From the cell containing the given text, extract its center point as [X, Y] coordinate. 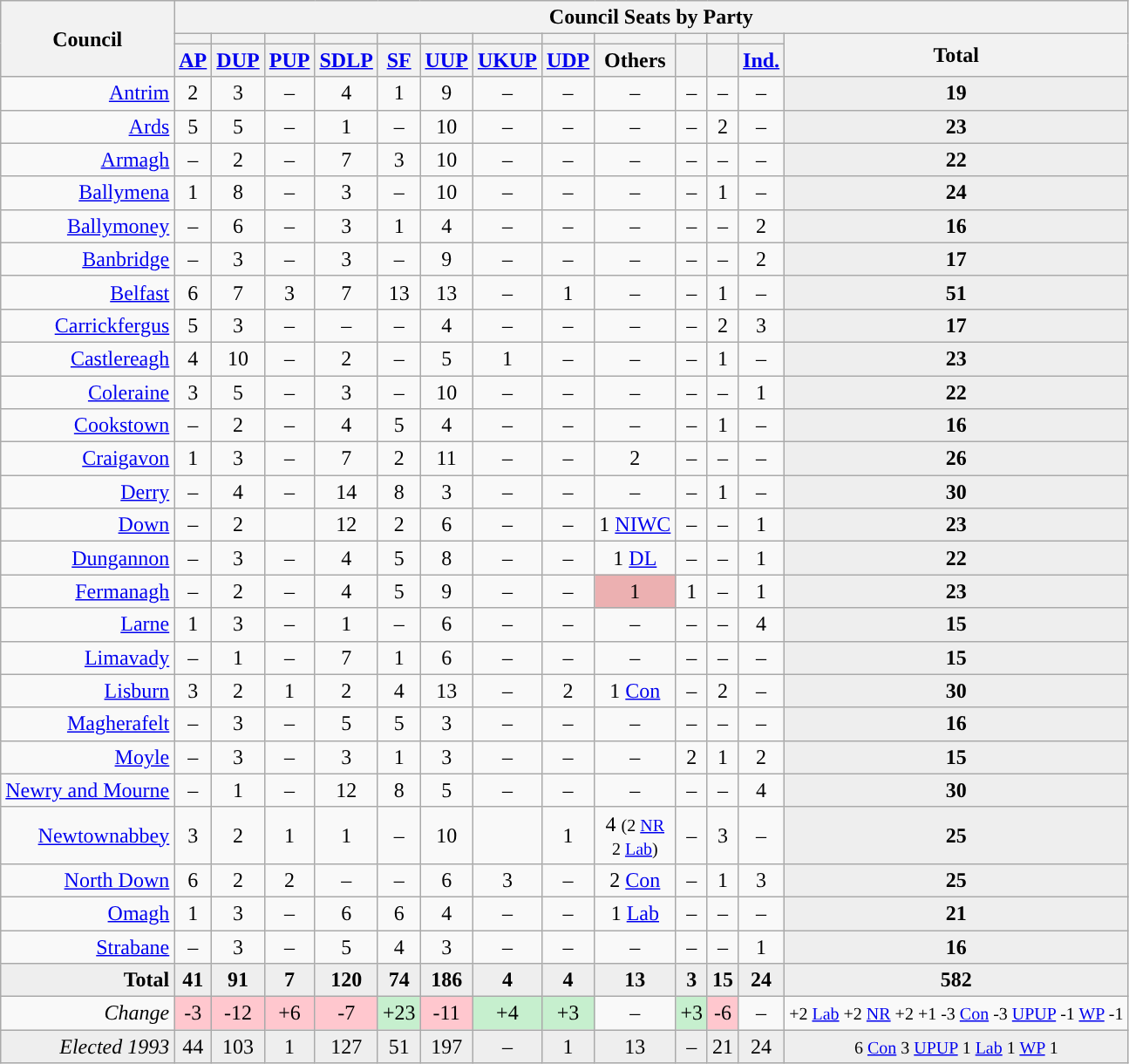
Ballymoney [87, 226]
Larne [87, 624]
Moyle [87, 757]
2 Con [635, 880]
Carrickfergus [87, 325]
91 [238, 980]
-3 [194, 1013]
19 [956, 93]
26 [956, 459]
120 [346, 980]
1 Lab [635, 913]
103 [238, 1047]
UKUP [507, 60]
Magherafelt [87, 724]
11 [446, 459]
+4 [507, 1013]
Craigavon [87, 459]
+23 [399, 1013]
Others [635, 60]
UUP [446, 60]
Change [87, 1013]
197 [446, 1047]
Coleraine [87, 392]
+6 [289, 1013]
AP [194, 60]
SDLP [346, 60]
Antrim [87, 93]
1 NIWC [635, 525]
Omagh [87, 913]
PUP [289, 60]
Newry and Mourne [87, 790]
Lisburn [87, 691]
127 [346, 1047]
SF [399, 60]
Ards [87, 126]
Strabane [87, 946]
4 (2 NR 2 Lab) [635, 836]
DUP [238, 60]
-7 [346, 1013]
41 [194, 980]
74 [399, 980]
Council [87, 38]
+2 Lab +2 NR +2 +1 -3 Con -3 UPUP -1 WP -1 [956, 1013]
Newtownabbey [87, 836]
Belfast [87, 292]
44 [194, 1047]
Armagh [87, 160]
Banbridge [87, 259]
Derry [87, 492]
Limavady [87, 658]
1 Con [635, 691]
Fermanagh [87, 591]
North Down [87, 880]
UDP [568, 60]
Council Seats by Party [651, 17]
-12 [238, 1013]
186 [446, 980]
14 [346, 492]
Castlereagh [87, 358]
582 [956, 980]
Ind. [762, 60]
Elected 1993 [87, 1047]
-6 [722, 1013]
1 DL [635, 558]
Dungannon [87, 558]
6 Con 3 UPUP 1 Lab 1 WP 1 [956, 1047]
-11 [446, 1013]
Ballymena [87, 193]
Down [87, 525]
Cookstown [87, 426]
